Determine the (X, Y) coordinate at the center of the cell enclosing the given text.  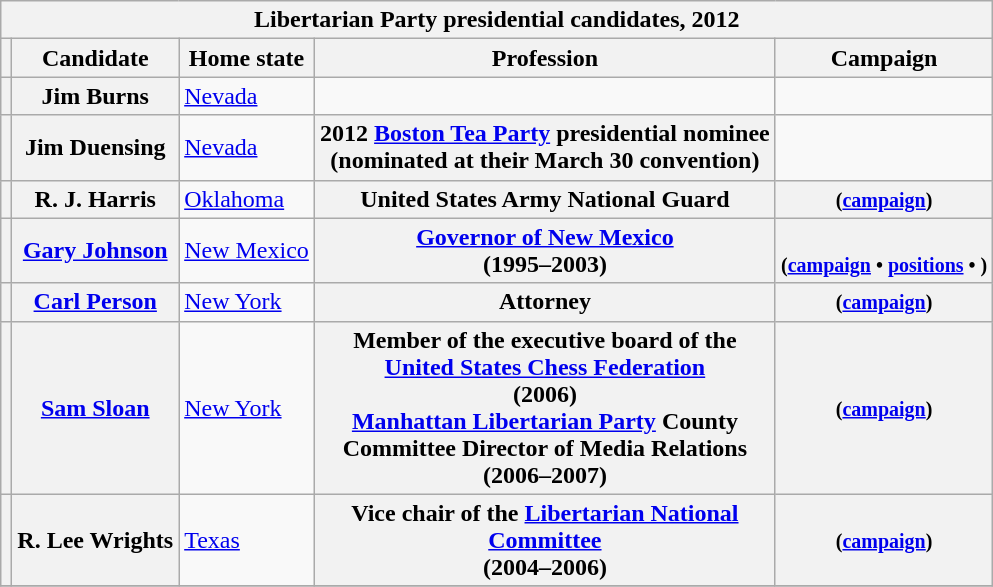
Jim Duensing (96, 148)
Carl Person (96, 302)
New Mexico (247, 250)
United States Army National Guard (544, 199)
(campaign • positions • ) (884, 250)
Governor of New Mexico(1995–2003) (544, 250)
Candidate (96, 58)
Libertarian Party presidential candidates, 2012 (497, 20)
Jim Burns (96, 96)
Home state (247, 58)
R. J. Harris (96, 199)
Gary Johnson (96, 250)
R. Lee Wrights (96, 540)
Oklahoma (247, 199)
Vice chair of the Libertarian National Committee(2004–2006) (544, 540)
Campaign (884, 58)
Profession (544, 58)
Sam Sloan (96, 408)
2012 Boston Tea Party presidential nominee(nominated at their March 30 convention) (544, 148)
Attorney (544, 302)
Texas (247, 540)
